Find where the given text appears and provide that cell's center as [x, y] coordinate. 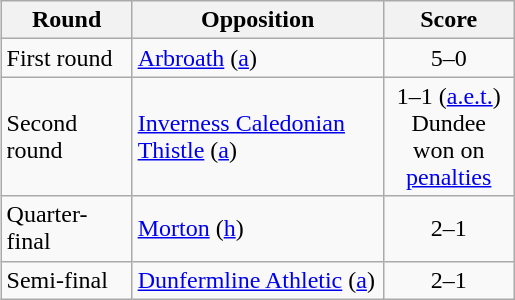
Dunfermline Athletic (a) [258, 280]
5–0 [448, 58]
First round [66, 58]
Morton (h) [258, 228]
Round [66, 20]
Semi-final [66, 280]
1–1 (a.e.t.) Dundee won on penalties [448, 136]
Second round [66, 136]
Quarter-final [66, 228]
Score [448, 20]
Arbroath (a) [258, 58]
Inverness Caledonian Thistle (a) [258, 136]
Opposition [258, 20]
